Determine the [x, y] coordinate at the center of the cell enclosing the given text.  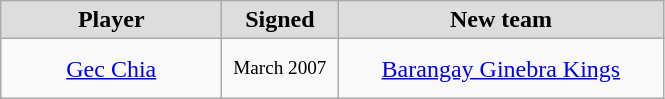
Signed [280, 20]
Barangay Ginebra Kings [501, 69]
March 2007 [280, 69]
Player [112, 20]
Gec Chia [112, 69]
New team [501, 20]
